Find where the given text appears and provide that cell's center as (x, y) coordinate. 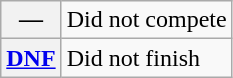
Did not finish (146, 58)
— (31, 20)
DNF (31, 58)
Did not compete (146, 20)
